Locate the cell with the specified text and output its (X, Y) center coordinate. 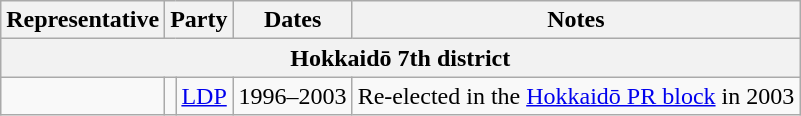
Party (199, 20)
1996–2003 (292, 96)
Representative (83, 20)
Re-elected in the Hokkaidō PR block in 2003 (576, 96)
Dates (292, 20)
Hokkaidō 7th district (400, 58)
LDP (204, 96)
Notes (576, 20)
